Return [x, y] of the center of cell containing provided text 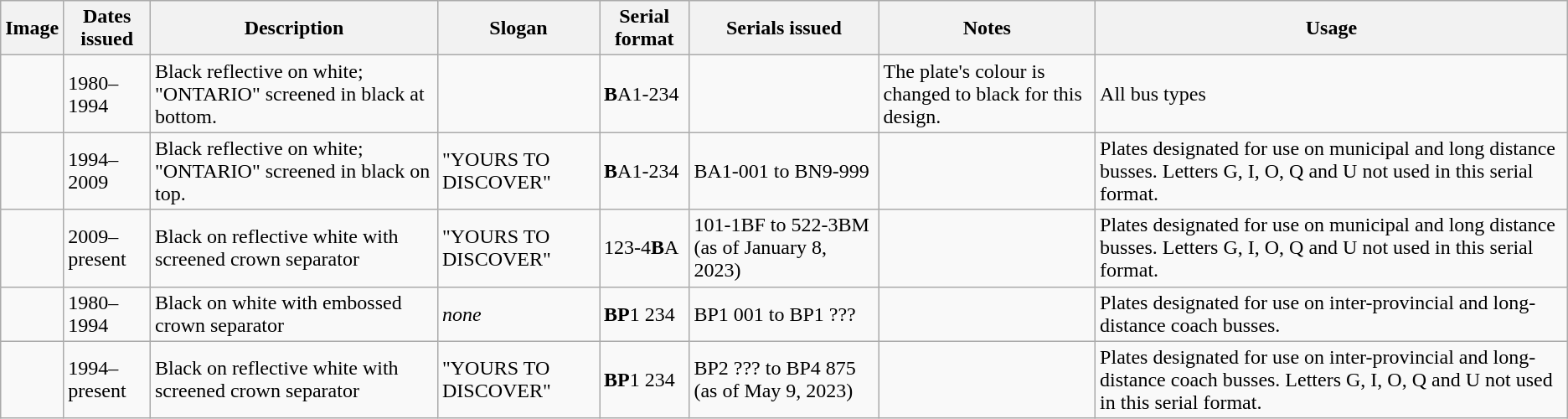
BP1 001 to BP1 ??? [784, 313]
1994–2009 [107, 171]
Plates designated for use on inter-provincial and long-distance coach busses. Letters G, I, O, Q and U not used in this serial format. [1332, 380]
The plate's colour is changed to black for this design. [987, 94]
Black on white with embossed crown separator [293, 313]
Black reflective on white; "ONTARIO" screened in black on top. [293, 171]
All bus types [1332, 94]
Notes [987, 28]
Image [32, 28]
2009–present [107, 248]
Black reflective on white; "ONTARIO" screened in black at bottom. [293, 94]
Plates designated for use on inter-provincial and long-distance coach busses. [1332, 313]
none [518, 313]
Serials issued [784, 28]
Dates issued [107, 28]
BA1-001 to BN9-999 [784, 171]
1994–present [107, 380]
Description [293, 28]
101-1BF to 522-3BM (as of January 8, 2023) [784, 248]
BP2 ??? to BP4 875 (as of May 9, 2023) [784, 380]
123-4BA [645, 248]
Usage [1332, 28]
Slogan [518, 28]
Serial format [645, 28]
